Return the (X, Y) coordinate for the center point of the cell that contains the specified text.  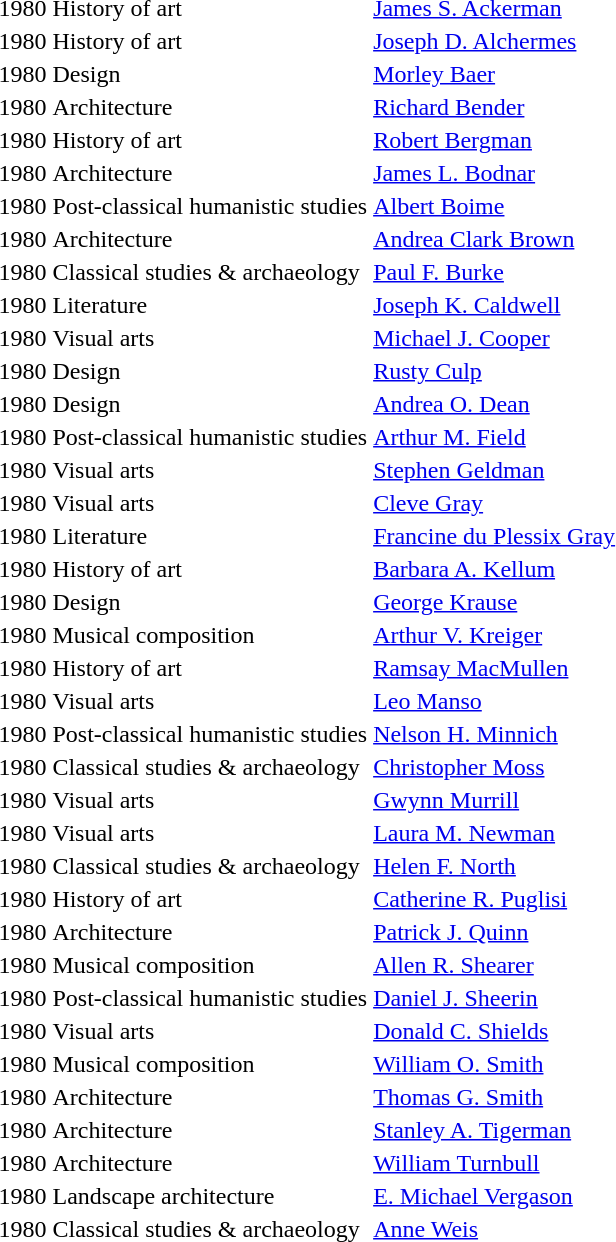
Landscape architecture (210, 1196)
